Search for the cell housing the specified text and yield its [X, Y] center coordinate. 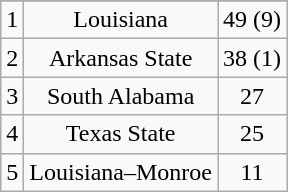
Arkansas State [121, 58]
3 [12, 96]
Louisiana [121, 20]
27 [252, 96]
5 [12, 172]
South Alabama [121, 96]
4 [12, 134]
Louisiana–Monroe [121, 172]
49 (9) [252, 20]
38 (1) [252, 58]
11 [252, 172]
1 [12, 20]
Texas State [121, 134]
25 [252, 134]
2 [12, 58]
